For the text-containing cell, return its midpoint in [X, Y] coordinate format. 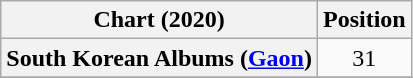
South Korean Albums (Gaon) [160, 58]
31 [364, 58]
Chart (2020) [160, 20]
Position [364, 20]
